Determine the (x, y) coordinate at the center of the cell enclosing the given text.  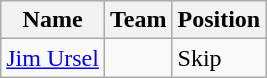
Name (53, 20)
Jim Ursel (53, 58)
Position (219, 20)
Team (138, 20)
Skip (219, 58)
